Determine the [X, Y] coordinate at the center of the cell enclosing the given text.  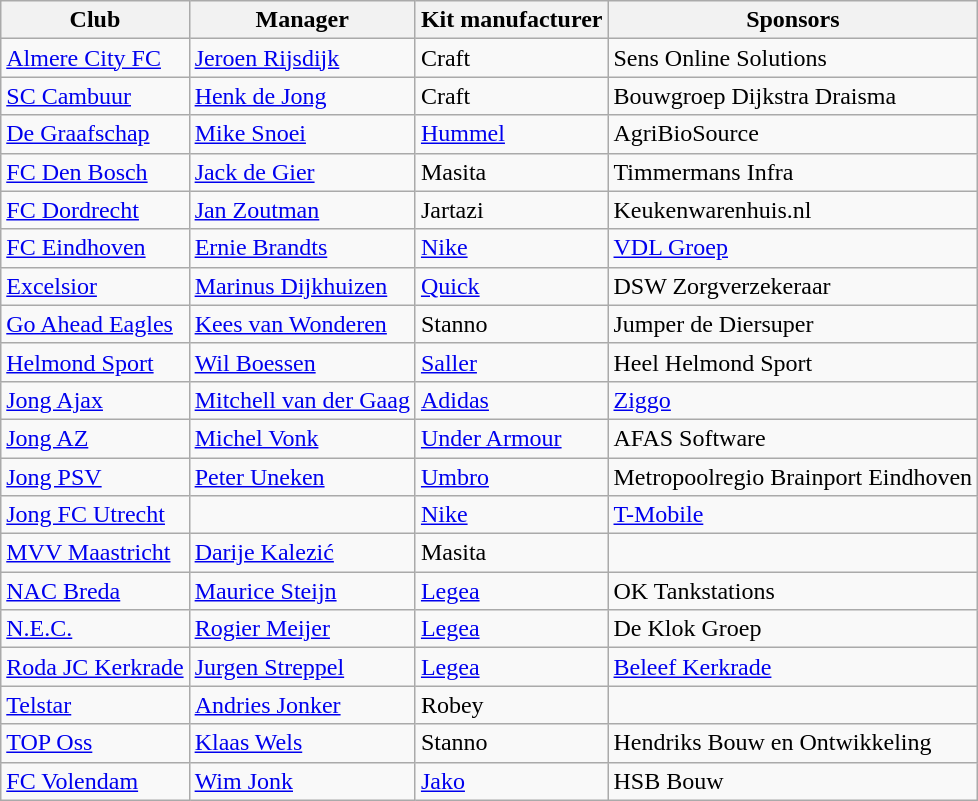
Jeroen Rijsdijk [302, 58]
Excelsior [95, 286]
Robey [512, 705]
VDL Groep [793, 248]
Jurgen Streppel [302, 667]
Ernie Brandts [302, 248]
Sens Online Solutions [793, 58]
Umbro [512, 477]
OK Tankstations [793, 591]
Kit manufacturer [512, 20]
T-Mobile [793, 515]
De Graafschap [95, 134]
Hendriks Bouw en Ontwikkeling [793, 743]
Jan Zoutman [302, 210]
MVV Maastricht [95, 553]
Michel Vonk [302, 438]
Club [95, 20]
Jumper de Diersuper [793, 324]
DSW Zorgverzekeraar [793, 286]
Quick [512, 286]
Kees van Wonderen [302, 324]
Jack de Gier [302, 172]
Hummel [512, 134]
Under Armour [512, 438]
Bouwgroep Dijkstra Draisma [793, 96]
Mitchell van der Gaag [302, 400]
Wim Jonk [302, 781]
Peter Uneken [302, 477]
Timmermans Infra [793, 172]
Telstar [95, 705]
Helmond Sport [95, 362]
Keukenwarenhuis.nl [793, 210]
Jong FC Utrecht [95, 515]
Darije Kalezić [302, 553]
N.E.C. [95, 629]
Jartazi [512, 210]
TOP Oss [95, 743]
AFAS Software [793, 438]
Henk de Jong [302, 96]
De Klok Groep [793, 629]
FC Volendam [95, 781]
Metropoolregio Brainport Eindhoven [793, 477]
Andries Jonker [302, 705]
Jako [512, 781]
Sponsors [793, 20]
Saller [512, 362]
Klaas Wels [302, 743]
Mike Snoei [302, 134]
Heel Helmond Sport [793, 362]
NAC Breda [95, 591]
Jong Ajax [95, 400]
Marinus Dijkhuizen [302, 286]
Roda JC Kerkrade [95, 667]
Beleef Kerkrade [793, 667]
AgriBioSource [793, 134]
SC Cambuur [95, 96]
Maurice Steijn [302, 591]
FC Eindhoven [95, 248]
Almere City FC [95, 58]
Manager [302, 20]
Ziggo [793, 400]
Jong PSV [95, 477]
Go Ahead Eagles [95, 324]
FC Den Bosch [95, 172]
FC Dordrecht [95, 210]
Jong AZ [95, 438]
Rogier Meijer [302, 629]
Adidas [512, 400]
Wil Boessen [302, 362]
HSB Bouw [793, 781]
